Detect which cell encompasses the target text, then output its [x, y] center coordinate. 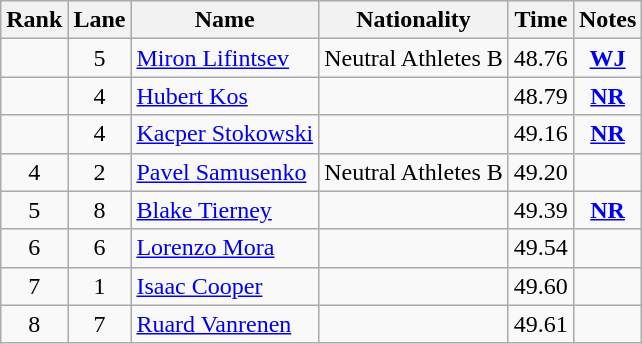
49.54 [540, 248]
49.16 [540, 134]
Pavel Samusenko [225, 172]
Name [225, 20]
Lane [100, 20]
Blake Tierney [225, 210]
Rank [34, 20]
48.79 [540, 96]
Lorenzo Mora [225, 248]
Notes [607, 20]
2 [100, 172]
Isaac Cooper [225, 286]
49.61 [540, 324]
1 [100, 286]
49.60 [540, 286]
49.39 [540, 210]
49.20 [540, 172]
Hubert Kos [225, 96]
Nationality [414, 20]
WJ [607, 58]
Kacper Stokowski [225, 134]
Miron Lifintsev [225, 58]
48.76 [540, 58]
Ruard Vanrenen [225, 324]
Time [540, 20]
